Determine the [X, Y] coordinate at the center of the cell enclosing the given text.  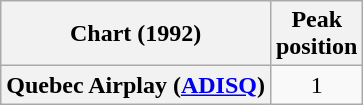
Quebec Airplay (ADISQ) [136, 85]
Chart (1992) [136, 34]
1 [316, 85]
Peakposition [316, 34]
